Search for the cell housing the specified text and yield its (x, y) center coordinate. 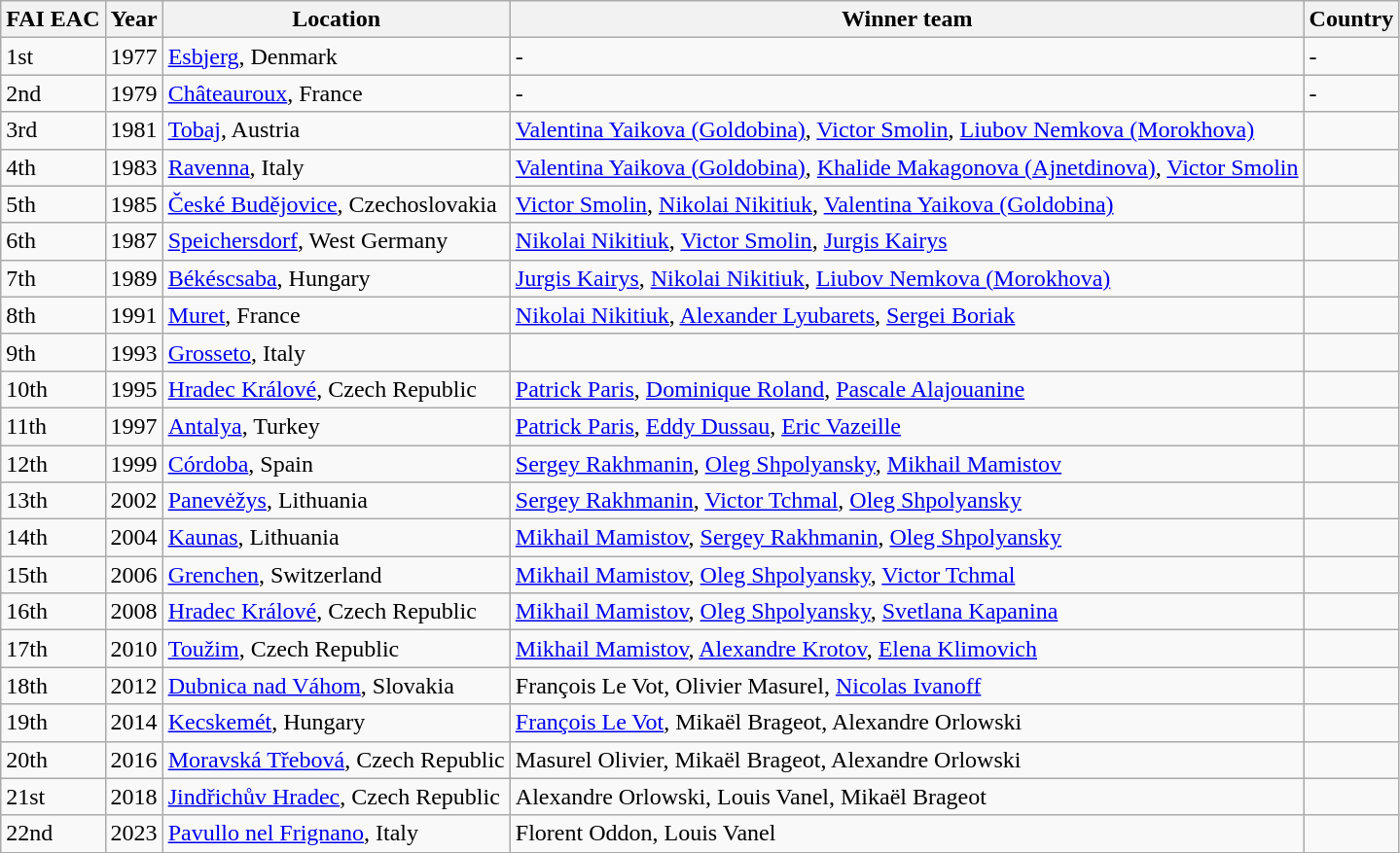
5th (53, 204)
2006 (134, 575)
Panevėžys, Lithuania (337, 501)
Sergey Rakhmanin, Victor Tchmal, Oleg Shpolyansky (907, 501)
20th (53, 760)
FAI EAC (53, 19)
Jurgis Kairys, Nikolai Nikitiuk, Liubov Nemkova (Morokhova) (907, 278)
Jindřichův Hradec, Czech Republic (337, 797)
Pavullo nel Frignano, Italy (337, 834)
2018 (134, 797)
2008 (134, 612)
Mikhail Mamistov, Alexandre Krotov, Elena Klimovich (907, 649)
2002 (134, 501)
Masurel Olivier, Mikaël Brageot, Alexandre Orlowski (907, 760)
Winner team (907, 19)
Dubnica nad Váhom, Slovakia (337, 686)
2023 (134, 834)
2014 (134, 723)
3rd (53, 130)
Grenchen, Switzerland (337, 575)
Ravenna, Italy (337, 167)
François Le Vot, Olivier Masurel, Nicolas Ivanoff (907, 686)
Mikhail Mamistov, Oleg Shpolyansky, Svetlana Kapanina (907, 612)
Country (1351, 19)
10th (53, 389)
1981 (134, 130)
1995 (134, 389)
7th (53, 278)
Valentina Yaikova (Goldobina), Khalide Makagonova (Ajnetdinova), Victor Smolin (907, 167)
2004 (134, 538)
Year (134, 19)
2016 (134, 760)
9th (53, 352)
2nd (53, 93)
Tobaj, Austria (337, 130)
Valentina Yaikova (Goldobina), Victor Smolin, Liubov Nemkova (Morokhova) (907, 130)
18th (53, 686)
15th (53, 575)
Victor Smolin, Nikolai Nikitiuk, Valentina Yaikova (Goldobina) (907, 204)
8th (53, 315)
1999 (134, 464)
Nikolai Nikitiuk, Alexander Lyubarets, Sergei Boriak (907, 315)
1983 (134, 167)
Kecskemét, Hungary (337, 723)
Békéscsaba, Hungary (337, 278)
Nikolai Nikitiuk, Victor Smolin, Jurgis Kairys (907, 241)
4th (53, 167)
1987 (134, 241)
6th (53, 241)
2012 (134, 686)
17th (53, 649)
1st (53, 56)
Alexandre Orlowski, Louis Vanel, Mikaël Brageot (907, 797)
Speichersdorf, West Germany (337, 241)
Toužim, Czech Republic (337, 649)
1977 (134, 56)
1985 (134, 204)
Sergey Rakhmanin, Oleg Shpolyansky, Mikhail Mamistov (907, 464)
1991 (134, 315)
1993 (134, 352)
Mikhail Mamistov, Oleg Shpolyansky, Victor Tchmal (907, 575)
1979 (134, 93)
Châteauroux, France (337, 93)
2010 (134, 649)
Muret, France (337, 315)
19th (53, 723)
1989 (134, 278)
14th (53, 538)
16th (53, 612)
Córdoba, Spain (337, 464)
Kaunas, Lithuania (337, 538)
Mikhail Mamistov, Sergey Rakhmanin, Oleg Shpolyansky (907, 538)
François Le Vot, Mikaël Brageot, Alexandre Orlowski (907, 723)
21st (53, 797)
Location (337, 19)
Patrick Paris, Dominique Roland, Pascale Alajouanine (907, 389)
Moravská Třebová, Czech Republic (337, 760)
Patrick Paris, Eddy Dussau, Eric Vazeille (907, 426)
Grosseto, Italy (337, 352)
22nd (53, 834)
Antalya, Turkey (337, 426)
1997 (134, 426)
Esbjerg, Denmark (337, 56)
Florent Oddon, Louis Vanel (907, 834)
11th (53, 426)
13th (53, 501)
12th (53, 464)
České Budějovice, Czechoslovakia (337, 204)
